Pinpoint the cell where the given text exists, returning its (X, Y) midpoint coordinate. 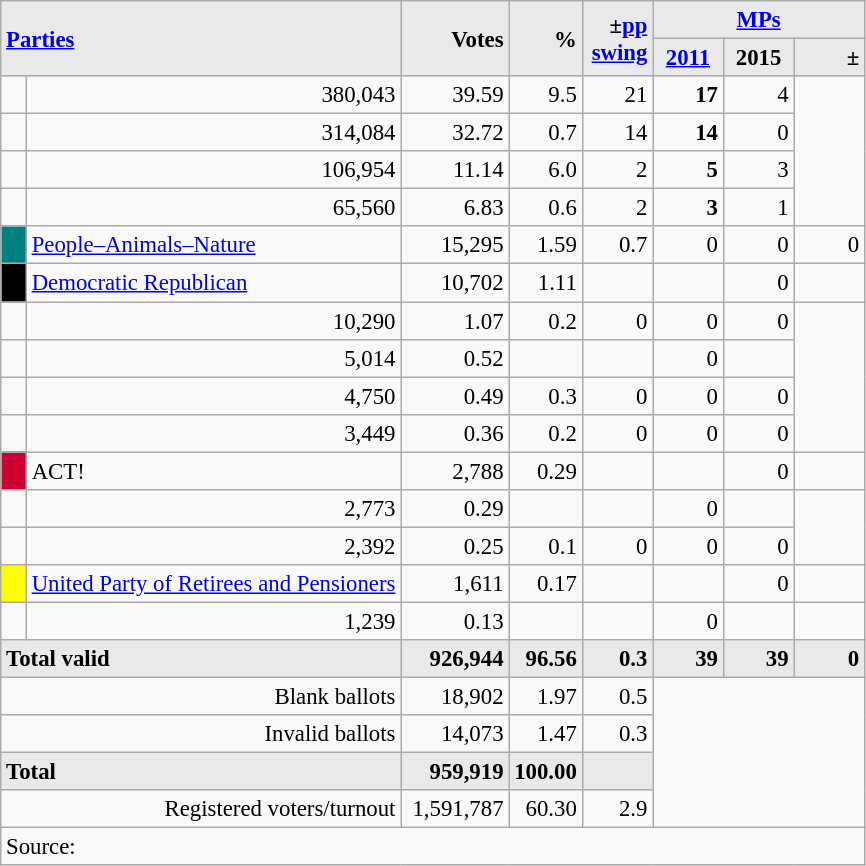
3,449 (213, 433)
Democratic Republican (213, 283)
Source: (433, 847)
65,560 (213, 208)
2,773 (213, 509)
People–Animals–Nature (213, 245)
314,084 (213, 133)
60.30 (546, 809)
2015 (758, 58)
1.11 (546, 283)
39.59 (455, 95)
Total valid (201, 659)
Votes (455, 38)
Registered voters/turnout (201, 809)
15,295 (455, 245)
Total (201, 772)
5 (688, 170)
4,750 (213, 396)
926,944 (455, 659)
Invalid ballots (201, 734)
4 (758, 95)
% (546, 38)
6.0 (546, 170)
18,902 (455, 697)
959,919 (455, 772)
0.17 (546, 584)
0.1 (546, 546)
1 (758, 208)
100.00 (546, 772)
11.14 (455, 170)
6.83 (455, 208)
Parties (201, 38)
380,043 (213, 95)
1.97 (546, 697)
0.6 (546, 208)
1,239 (213, 621)
1.47 (546, 734)
ACT! (213, 471)
21 (618, 95)
±pp swing (618, 38)
9.5 (546, 95)
2,788 (455, 471)
0.52 (455, 358)
2,392 (213, 546)
1.59 (546, 245)
0.5 (618, 697)
0.13 (455, 621)
96.56 (546, 659)
Blank ballots (201, 697)
32.72 (455, 133)
10,702 (455, 283)
106,954 (213, 170)
± (830, 58)
0.25 (455, 546)
1,611 (455, 584)
United Party of Retirees and Pensioners (213, 584)
1.07 (455, 321)
0.36 (455, 433)
14,073 (455, 734)
2.9 (618, 809)
MPs (759, 20)
17 (688, 95)
5,014 (213, 358)
10,290 (213, 321)
1,591,787 (455, 809)
0.49 (455, 396)
2011 (688, 58)
